For the text-containing cell, return its midpoint in (x, y) coordinate format. 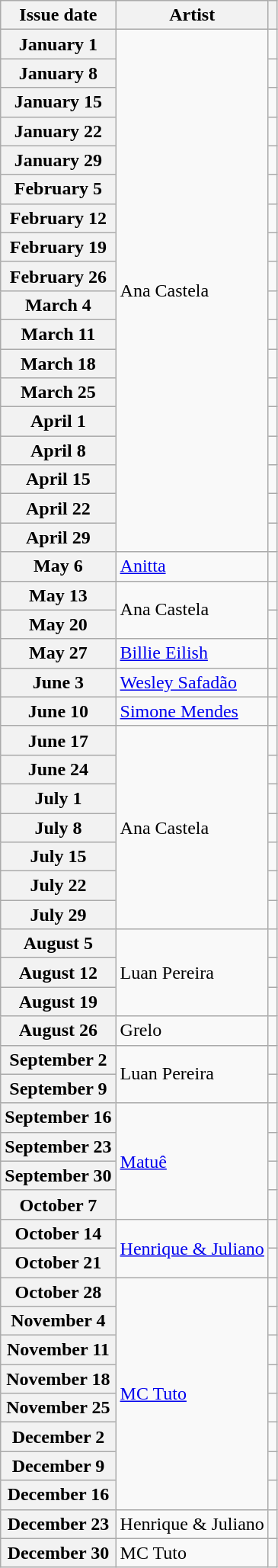
June 24 (58, 769)
Anitta (192, 566)
February 26 (58, 276)
Grelo (192, 1031)
Artist (192, 15)
January 15 (58, 102)
July 8 (58, 827)
October 14 (58, 1233)
August 19 (58, 1002)
October 21 (58, 1262)
May 13 (58, 595)
October 7 (58, 1204)
April 29 (58, 537)
March 4 (58, 305)
December 30 (58, 1553)
March 25 (58, 393)
February 19 (58, 247)
November 4 (58, 1321)
August 12 (58, 973)
July 15 (58, 857)
October 28 (58, 1292)
April 1 (58, 422)
September 23 (58, 1146)
September 9 (58, 1089)
April 8 (58, 451)
June 10 (58, 711)
April 15 (58, 479)
May 20 (58, 624)
June 3 (58, 682)
February 5 (58, 189)
January 8 (58, 73)
December 23 (58, 1524)
August 26 (58, 1031)
July 29 (58, 915)
May 6 (58, 566)
July 1 (58, 798)
September 16 (58, 1117)
Issue date (58, 15)
December 9 (58, 1466)
December 2 (58, 1437)
Matuê (192, 1161)
September 2 (58, 1060)
January 22 (58, 131)
Wesley Safadão (192, 682)
April 22 (58, 508)
July 22 (58, 886)
August 5 (58, 944)
March 11 (58, 334)
November 18 (58, 1379)
February 12 (58, 218)
March 18 (58, 364)
May 27 (58, 653)
Simone Mendes (192, 711)
November 25 (58, 1408)
September 30 (58, 1175)
November 11 (58, 1350)
June 17 (58, 740)
Billie Eilish (192, 653)
January 29 (58, 160)
January 1 (58, 44)
December 16 (58, 1495)
